Determine the [X, Y] coordinate at the center of the cell enclosing the given text.  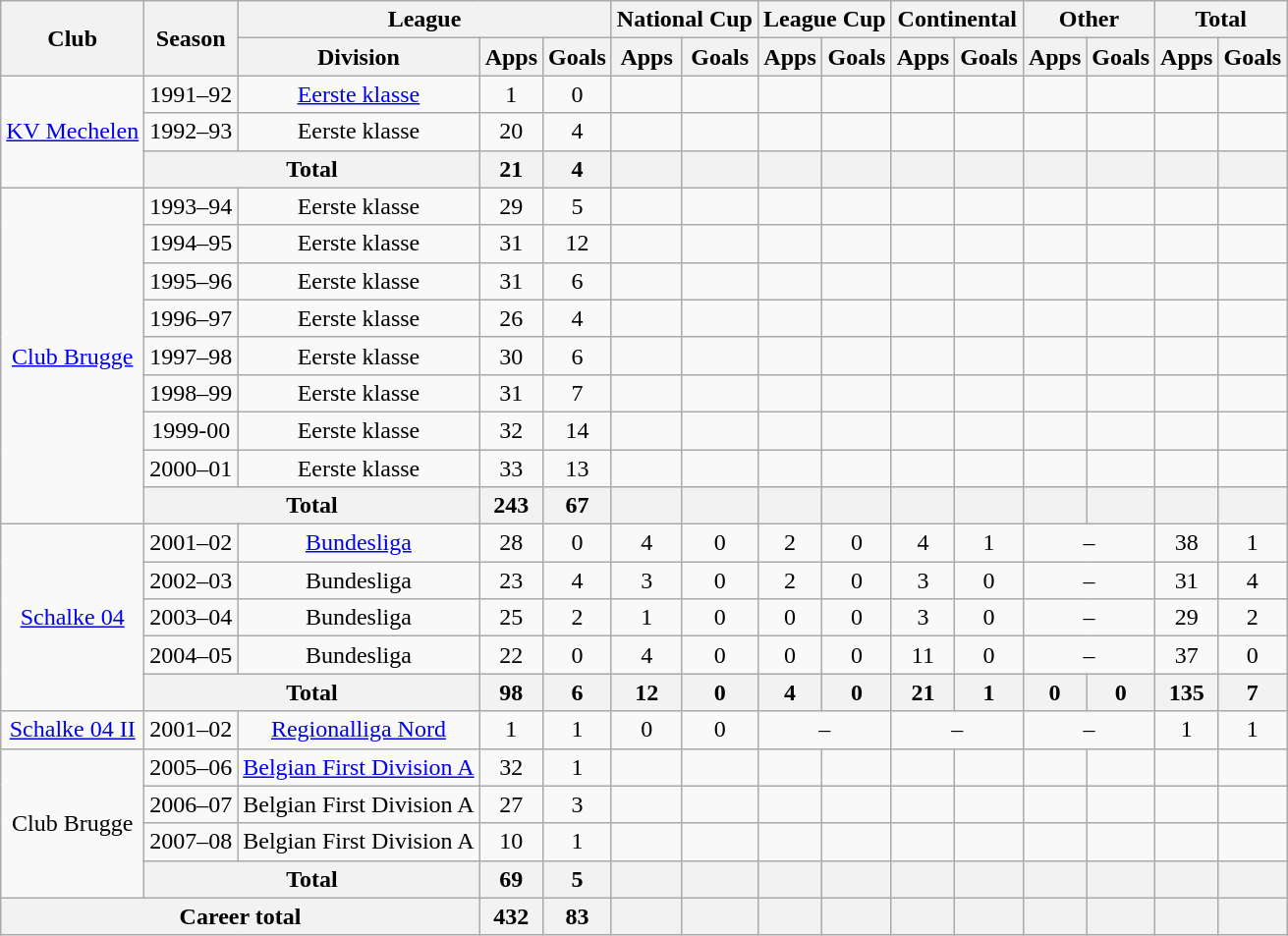
League [424, 20]
22 [511, 655]
1994–95 [191, 244]
1992–93 [191, 132]
27 [511, 804]
13 [578, 468]
2005–06 [191, 767]
432 [511, 916]
1995–96 [191, 281]
Schalke 04 [73, 618]
Regionalliga Nord [359, 730]
98 [511, 692]
33 [511, 468]
2000–01 [191, 468]
1998–99 [191, 393]
2007–08 [191, 842]
38 [1187, 543]
69 [511, 879]
14 [578, 430]
Division [359, 57]
11 [923, 655]
67 [578, 506]
2003–04 [191, 618]
83 [578, 916]
20 [511, 132]
Season [191, 38]
135 [1187, 692]
2002–03 [191, 580]
KV Mechelen [73, 132]
28 [511, 543]
10 [511, 842]
2004–05 [191, 655]
National Cup [684, 20]
243 [511, 506]
Other [1089, 20]
Schalke 04 II [73, 730]
1993–94 [191, 206]
25 [511, 618]
Club [73, 38]
League Cup [824, 20]
1996–97 [191, 318]
1997–98 [191, 356]
Career total [240, 916]
2006–07 [191, 804]
Continental [957, 20]
37 [1187, 655]
26 [511, 318]
23 [511, 580]
1991–92 [191, 94]
1999-00 [191, 430]
30 [511, 356]
